Identify which cell holds the provided text, then report its (x, y) central coordinate. 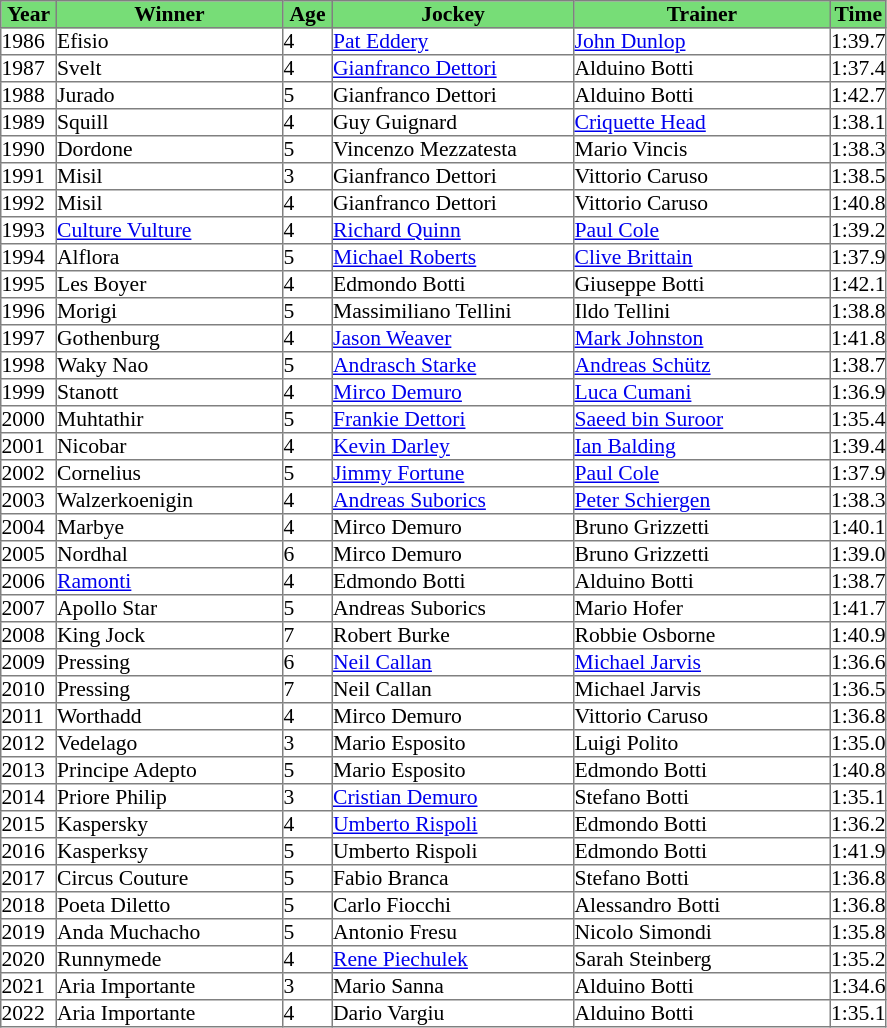
Kaspersky (169, 824)
1:41.8 (858, 338)
2006 (29, 582)
Rene Piechulek (453, 960)
Stanott (169, 392)
Ian Balding (702, 446)
1:36.9 (858, 392)
Vedelago (169, 744)
Andreas Schütz (702, 366)
2007 (29, 608)
Guy Guignard (453, 122)
Mario Hofer (702, 608)
Culture Vulture (169, 230)
Efisio (169, 42)
Pat Eddery (453, 42)
Dario Vargiu (453, 1014)
Luigi Polito (702, 744)
Age (308, 14)
2004 (29, 528)
1:35.2 (858, 960)
1986 (29, 42)
King Jock (169, 636)
1988 (29, 96)
1998 (29, 366)
2002 (29, 474)
Robert Burke (453, 636)
2020 (29, 960)
Dordone (169, 150)
Robbie Osborne (702, 636)
1:42.1 (858, 284)
1990 (29, 150)
1:39.2 (858, 230)
2019 (29, 932)
Ramonti (169, 582)
Anda Muchacho (169, 932)
1:35.4 (858, 420)
1:39.7 (858, 42)
Svelt (169, 68)
Squill (169, 122)
1:35.0 (858, 744)
2009 (29, 662)
1996 (29, 312)
Cornelius (169, 474)
2018 (29, 906)
Sarah Steinberg (702, 960)
Mario Sanna (453, 986)
John Dunlop (702, 42)
1:39.0 (858, 554)
Les Boyer (169, 284)
1995 (29, 284)
Worthadd (169, 716)
Ildo Tellini (702, 312)
1:34.6 (858, 986)
2001 (29, 446)
Walzerkoenigin (169, 500)
Nordhal (169, 554)
Massimiliano Tellini (453, 312)
1:36.2 (858, 824)
2016 (29, 852)
Clive Brittain (702, 258)
1999 (29, 392)
2012 (29, 744)
Criquette Head (702, 122)
Jimmy Fortune (453, 474)
1992 (29, 204)
2011 (29, 716)
Mark Johnston (702, 338)
Andrasch Starke (453, 366)
Antonio Fresu (453, 932)
1:40.1 (858, 528)
Luca Cumani (702, 392)
Marbye (169, 528)
1:38.5 (858, 176)
Saeed bin Suroor (702, 420)
2003 (29, 500)
2022 (29, 1014)
Jason Weaver (453, 338)
Gothenburg (169, 338)
Winner (169, 14)
1994 (29, 258)
2013 (29, 770)
Trainer (702, 14)
1989 (29, 122)
Peter Schiergen (702, 500)
Fabio Branca (453, 878)
1:41.7 (858, 608)
1:41.9 (858, 852)
1993 (29, 230)
1997 (29, 338)
1:38.8 (858, 312)
Richard Quinn (453, 230)
1:36.6 (858, 662)
Muhtathir (169, 420)
Morigi (169, 312)
1:38.1 (858, 122)
Carlo Fiocchi (453, 906)
Waky Nao (169, 366)
Jurado (169, 96)
1991 (29, 176)
Kasperksy (169, 852)
2017 (29, 878)
2008 (29, 636)
Nicolo Simondi (702, 932)
Cristian Demuro (453, 798)
Principe Adepto (169, 770)
Year (29, 14)
Alessandro Botti (702, 906)
1:36.5 (858, 690)
1:42.7 (858, 96)
Circus Couture (169, 878)
Time (858, 14)
1987 (29, 68)
2021 (29, 986)
Jockey (453, 14)
2005 (29, 554)
1:40.9 (858, 636)
Mario Vincis (702, 150)
Apollo Star (169, 608)
Priore Philip (169, 798)
Michael Roberts (453, 258)
Frankie Dettori (453, 420)
2014 (29, 798)
1:37.4 (858, 68)
Kevin Darley (453, 446)
Runnymede (169, 960)
Giuseppe Botti (702, 284)
2000 (29, 420)
Vincenzo Mezzatesta (453, 150)
2010 (29, 690)
Poeta Diletto (169, 906)
Nicobar (169, 446)
1:35.8 (858, 932)
Alflora (169, 258)
1:39.4 (858, 446)
2015 (29, 824)
